Output the [X, Y] coordinate of the center of the cell containing the given text.  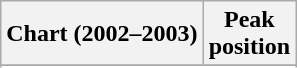
Peak position [249, 34]
Chart (2002–2003) [102, 34]
